Identify which cell holds the provided text, then report its (x, y) central coordinate. 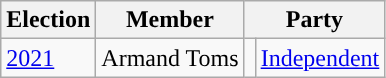
Armand Toms (170, 58)
Party (314, 20)
Election (48, 20)
Independent (320, 58)
2021 (48, 58)
Member (170, 20)
